Locate the cell with the specified text and output its (X, Y) center coordinate. 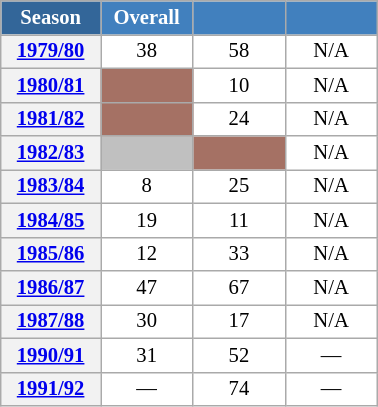
Overall (146, 17)
12 (146, 254)
8 (146, 186)
1982/83 (51, 153)
11 (239, 220)
19 (146, 220)
33 (239, 254)
31 (146, 355)
1983/84 (51, 186)
10 (239, 85)
74 (239, 389)
1991/92 (51, 389)
25 (239, 186)
38 (146, 51)
58 (239, 51)
47 (146, 287)
1986/87 (51, 287)
52 (239, 355)
24 (239, 119)
1979/80 (51, 51)
1984/85 (51, 220)
1990/91 (51, 355)
1981/82 (51, 119)
30 (146, 321)
67 (239, 287)
17 (239, 321)
1987/88 (51, 321)
1985/86 (51, 254)
Season (51, 17)
1980/81 (51, 85)
